For the text-containing cell, return its midpoint in (X, Y) coordinate format. 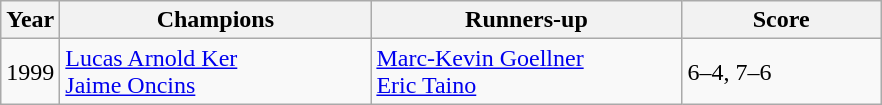
Marc-Kevin Goellner Eric Taino (526, 72)
6–4, 7–6 (782, 72)
Champions (216, 20)
1999 (30, 72)
Year (30, 20)
Score (782, 20)
Runners-up (526, 20)
Lucas Arnold Ker Jaime Oncins (216, 72)
